Identify which cell holds the provided text, then report its [x, y] central coordinate. 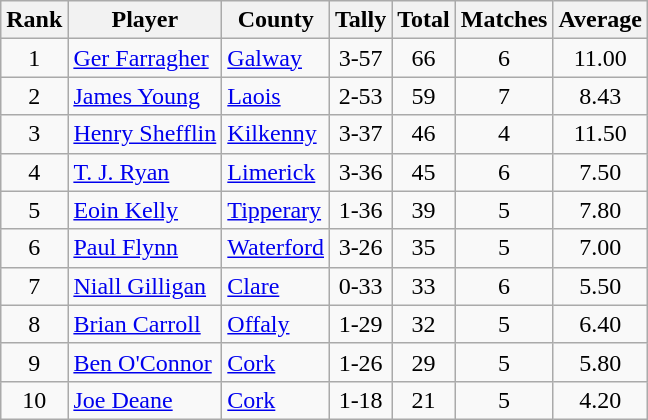
1-26 [361, 362]
59 [424, 96]
45 [424, 172]
9 [34, 362]
Paul Flynn [145, 248]
Tally [361, 20]
3-37 [361, 134]
Total [424, 20]
Ben O'Connor [145, 362]
Rank [34, 20]
4.20 [600, 400]
3-36 [361, 172]
5.80 [600, 362]
32 [424, 324]
Laois [276, 96]
1 [34, 58]
Galway [276, 58]
39 [424, 210]
Niall Gilligan [145, 286]
Kilkenny [276, 134]
3-26 [361, 248]
8.43 [600, 96]
7.80 [600, 210]
33 [424, 286]
Tipperary [276, 210]
46 [424, 134]
21 [424, 400]
Matches [504, 20]
2 [34, 96]
3 [34, 134]
3-57 [361, 58]
11.50 [600, 134]
6.40 [600, 324]
James Young [145, 96]
Player [145, 20]
29 [424, 362]
35 [424, 248]
Ger Farragher [145, 58]
Average [600, 20]
11.00 [600, 58]
66 [424, 58]
Henry Shefflin [145, 134]
1-29 [361, 324]
2-53 [361, 96]
7.50 [600, 172]
Joe Deane [145, 400]
Offaly [276, 324]
1-36 [361, 210]
0-33 [361, 286]
8 [34, 324]
Eoin Kelly [145, 210]
Limerick [276, 172]
Clare [276, 286]
5.50 [600, 286]
1-18 [361, 400]
Brian Carroll [145, 324]
County [276, 20]
7.00 [600, 248]
10 [34, 400]
Waterford [276, 248]
T. J. Ryan [145, 172]
